Find where the given text appears and provide that cell's center as [X, Y] coordinate. 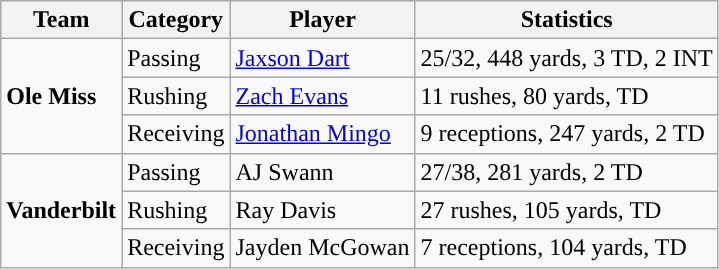
Ole Miss [62, 96]
27 rushes, 105 yards, TD [566, 210]
25/32, 448 yards, 3 TD, 2 INT [566, 58]
Ray Davis [322, 210]
Player [322, 20]
Zach Evans [322, 96]
Statistics [566, 20]
Jaxson Dart [322, 58]
27/38, 281 yards, 2 TD [566, 172]
Jonathan Mingo [322, 134]
Category [176, 20]
Vanderbilt [62, 210]
11 rushes, 80 yards, TD [566, 96]
9 receptions, 247 yards, 2 TD [566, 134]
Team [62, 20]
AJ Swann [322, 172]
Jayden McGowan [322, 248]
7 receptions, 104 yards, TD [566, 248]
